Detect which cell encompasses the target text, then output its (x, y) center coordinate. 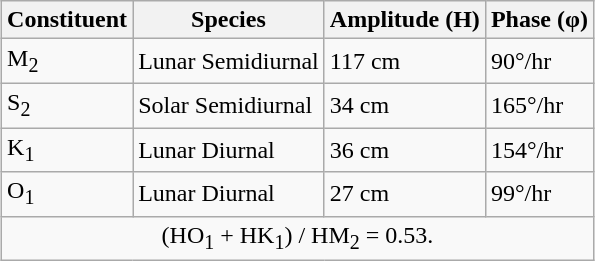
Lunar Semidiurnal (229, 61)
165°/hr (539, 105)
99°/hr (539, 194)
S2 (68, 105)
154°/hr (539, 150)
Solar Semidiurnal (229, 105)
36 cm (404, 150)
34 cm (404, 105)
O1 (68, 194)
27 cm (404, 194)
(HO1 + HK1) / HM2 = 0.53. (298, 238)
Phase (φ) (539, 20)
Constituent (68, 20)
117 cm (404, 61)
Amplitude (H) (404, 20)
Species (229, 20)
90°/hr (539, 61)
K1 (68, 150)
M2 (68, 61)
